Find where the given text appears and provide that cell's center as (X, Y) coordinate. 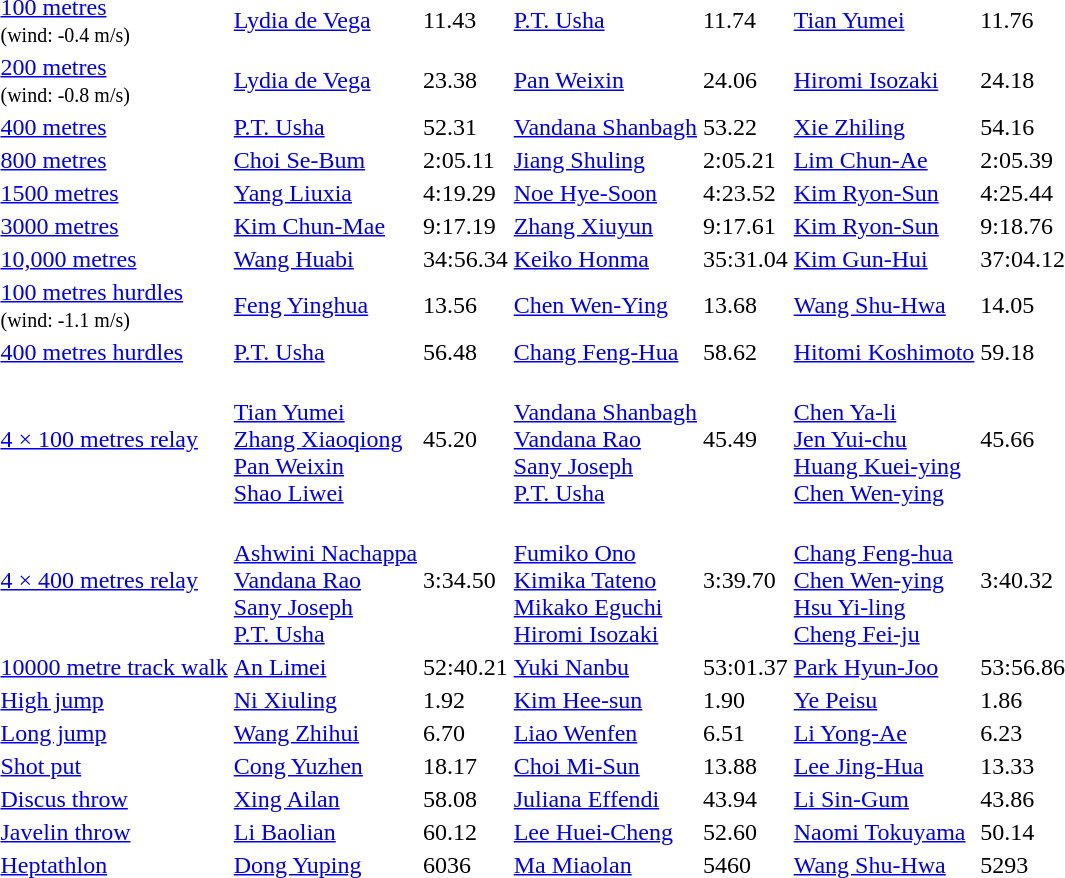
Choi Mi-Sun (605, 766)
58.62 (745, 352)
53.22 (745, 127)
56.48 (466, 352)
52:40.21 (466, 667)
Vandana ShanbaghVandana RaoSany JosephP.T. Usha (605, 439)
An Limei (325, 667)
Li Sin-Gum (884, 799)
Xie Zhiling (884, 127)
Park Hyun-Joo (884, 667)
Yang Liuxia (325, 193)
4:23.52 (745, 193)
6.70 (466, 733)
Lee Huei-Cheng (605, 832)
Kim Chun-Mae (325, 226)
13.56 (466, 306)
Ni Xiuling (325, 700)
Feng Yinghua (325, 306)
2:05.21 (745, 160)
Fumiko OnoKimika TatenoMikako EguchiHiromi Isozaki (605, 580)
6.51 (745, 733)
1.92 (466, 700)
Chang Feng-Hua (605, 352)
Jiang Shuling (605, 160)
Zhang Xiuyun (605, 226)
Vandana Shanbagh (605, 127)
Kim Gun-Hui (884, 259)
60.12 (466, 832)
Ashwini NachappaVandana RaoSany JosephP.T. Usha (325, 580)
45.49 (745, 439)
Cong Yuzhen (325, 766)
3:39.70 (745, 580)
1.90 (745, 700)
Li Yong-Ae (884, 733)
Choi Se-Bum (325, 160)
2:05.11 (466, 160)
Ye Peisu (884, 700)
Chen Wen-Ying (605, 306)
Lee Jing-Hua (884, 766)
58.08 (466, 799)
13.68 (745, 306)
45.20 (466, 439)
4:19.29 (466, 193)
9:17.19 (466, 226)
18.17 (466, 766)
Lydia de Vega (325, 80)
Keiko Honma (605, 259)
Chen Ya-liJen Yui-chuHuang Kuei-yingChen Wen-ying (884, 439)
Chang Feng-huaChen Wen-yingHsu Yi-lingCheng Fei-ju (884, 580)
Li Baolian (325, 832)
Tian YumeiZhang XiaoqiongPan WeixinShao Liwei (325, 439)
34:56.34 (466, 259)
53:01.37 (745, 667)
13.88 (745, 766)
Wang Zhihui (325, 733)
Lim Chun-Ae (884, 160)
9:17.61 (745, 226)
35:31.04 (745, 259)
Naomi Tokuyama (884, 832)
Liao Wenfen (605, 733)
52.60 (745, 832)
3:34.50 (466, 580)
43.94 (745, 799)
Noe Hye-Soon (605, 193)
23.38 (466, 80)
Wang Shu-Hwa (884, 306)
52.31 (466, 127)
Hiromi Isozaki (884, 80)
24.06 (745, 80)
Hitomi Koshimoto (884, 352)
Juliana Effendi (605, 799)
Wang Huabi (325, 259)
Xing Ailan (325, 799)
Kim Hee-sun (605, 700)
Yuki Nanbu (605, 667)
Pan Weixin (605, 80)
